Capture the cell that displays the provided text and extract its [X, Y] central coordinate. 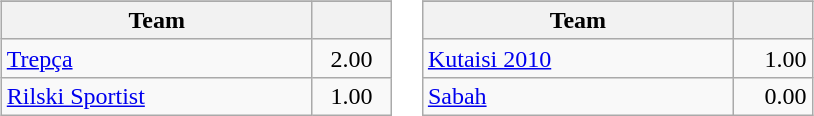
Kutaisi 2010 [578, 58]
Rilski Sportist [156, 96]
Trepça [156, 58]
Sabah [578, 96]
2.00 [352, 58]
0.00 [772, 96]
